Provide the [x, y] coordinate of the cell's center where the given text is located.  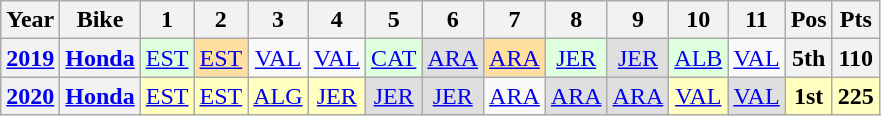
8 [576, 20]
11 [756, 20]
110 [856, 58]
3 [278, 20]
6 [453, 20]
9 [638, 20]
1 [167, 20]
225 [856, 96]
Pts [856, 20]
5 [393, 20]
Year [30, 20]
10 [698, 20]
7 [515, 20]
5th [808, 58]
Pos [808, 20]
2019 [30, 58]
2020 [30, 96]
2 [221, 20]
1st [808, 96]
ALB [698, 58]
4 [336, 20]
ALG [278, 96]
Bike [100, 20]
CAT [393, 58]
